Find where the given text appears and provide that cell's center as [X, Y] coordinate. 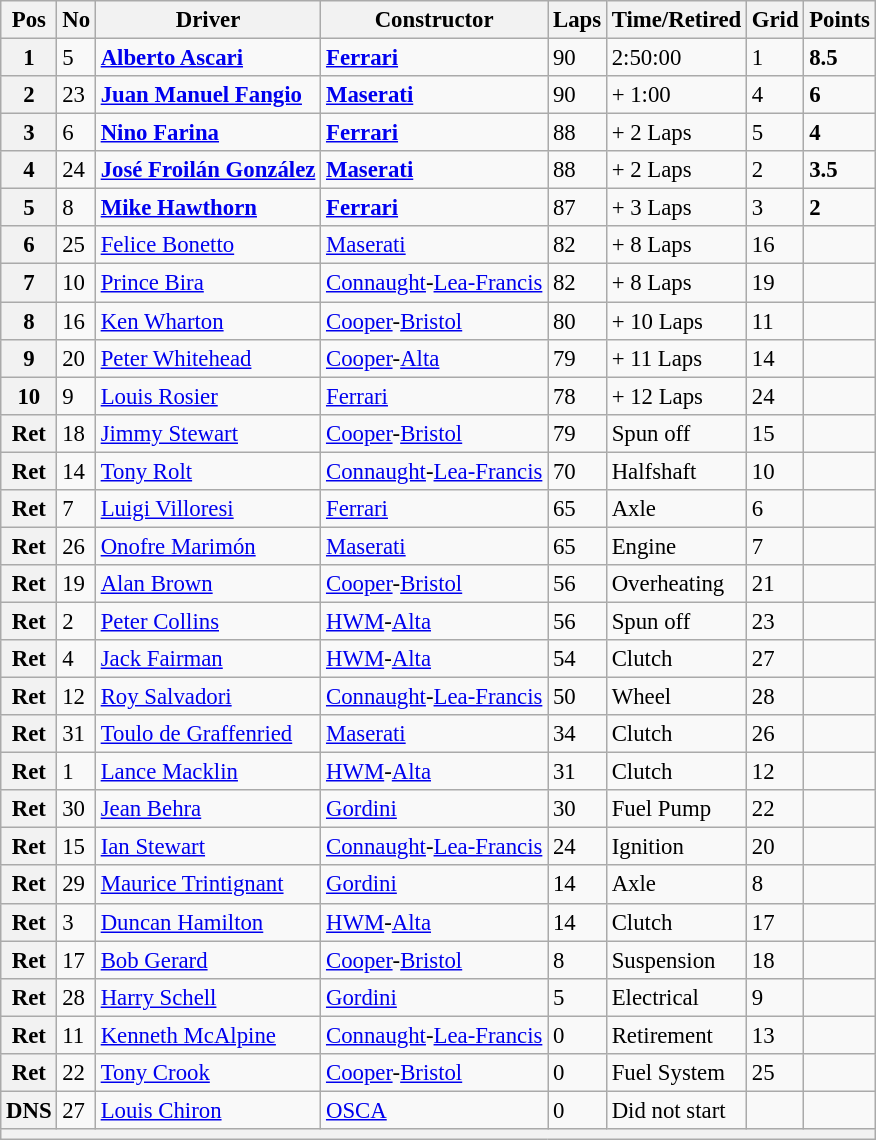
Fuel Pump [676, 809]
21 [774, 584]
54 [578, 659]
José Froilán González [208, 170]
Grid [774, 20]
Driver [208, 20]
78 [578, 396]
Wheel [676, 697]
Mike Hawthorn [208, 208]
Tony Rolt [208, 471]
34 [578, 734]
Retirement [676, 1035]
Suspension [676, 960]
Onofre Marimón [208, 546]
Luigi Villoresi [208, 509]
Toulo de Graffenried [208, 734]
Duncan Hamilton [208, 922]
Fuel System [676, 1073]
Peter Whitehead [208, 358]
Electrical [676, 997]
Overheating [676, 584]
8.5 [840, 58]
Louis Rosier [208, 396]
Points [840, 20]
Maurice Trintignant [208, 885]
3.5 [840, 170]
Alan Brown [208, 584]
Lance Macklin [208, 772]
Pos [29, 20]
Nino Farina [208, 133]
Ken Wharton [208, 321]
Jean Behra [208, 809]
Louis Chiron [208, 1110]
2:50:00 [676, 58]
Roy Salvadori [208, 697]
Kenneth McAlpine [208, 1035]
Halfshaft [676, 471]
Peter Collins [208, 621]
Jimmy Stewart [208, 433]
70 [578, 471]
29 [76, 885]
Juan Manuel Fangio [208, 95]
Ian Stewart [208, 847]
No [76, 20]
Alberto Ascari [208, 58]
+ 1:00 [676, 95]
Engine [676, 546]
+ 3 Laps [676, 208]
Harry Schell [208, 997]
Constructor [434, 20]
Prince Bira [208, 283]
Felice Bonetto [208, 245]
+ 11 Laps [676, 358]
Did not start [676, 1110]
DNS [29, 1110]
Time/Retired [676, 20]
OSCA [434, 1110]
50 [578, 697]
Laps [578, 20]
80 [578, 321]
87 [578, 208]
Ignition [676, 847]
Jack Fairman [208, 659]
Tony Crook [208, 1073]
Bob Gerard [208, 960]
13 [774, 1035]
Cooper-Alta [434, 358]
+ 10 Laps [676, 321]
+ 12 Laps [676, 396]
